Identify which cell holds the provided text, then report its [X, Y] central coordinate. 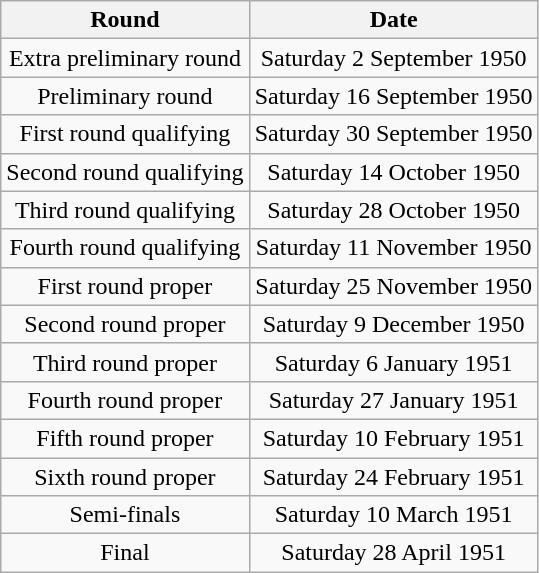
Saturday 6 January 1951 [394, 362]
Sixth round proper [125, 477]
Saturday 27 January 1951 [394, 400]
Saturday 10 February 1951 [394, 438]
Saturday 2 September 1950 [394, 58]
Saturday 25 November 1950 [394, 286]
Fourth round qualifying [125, 248]
Saturday 9 December 1950 [394, 324]
Preliminary round [125, 96]
Final [125, 553]
Fourth round proper [125, 400]
Second round qualifying [125, 172]
Saturday 24 February 1951 [394, 477]
Saturday 11 November 1950 [394, 248]
Saturday 10 March 1951 [394, 515]
Round [125, 20]
Saturday 28 April 1951 [394, 553]
Third round qualifying [125, 210]
Second round proper [125, 324]
First round qualifying [125, 134]
Third round proper [125, 362]
Saturday 28 October 1950 [394, 210]
Saturday 30 September 1950 [394, 134]
Extra preliminary round [125, 58]
First round proper [125, 286]
Saturday 14 October 1950 [394, 172]
Fifth round proper [125, 438]
Date [394, 20]
Saturday 16 September 1950 [394, 96]
Semi-finals [125, 515]
